Search for the cell housing the specified text and yield its [X, Y] center coordinate. 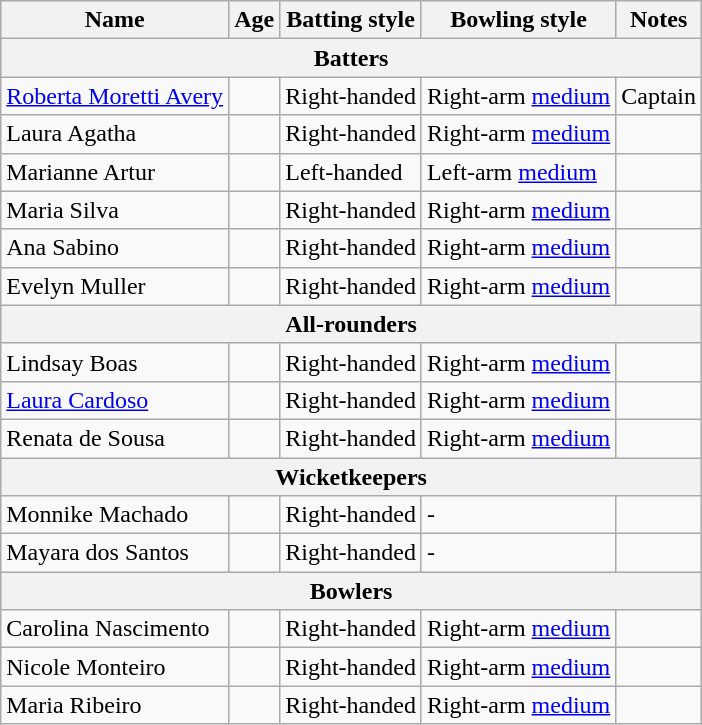
All-rounders [352, 324]
Marianne Artur [115, 172]
Name [115, 20]
Batters [352, 58]
Bowlers [352, 591]
Lindsay Boas [115, 362]
Laura Agatha [115, 134]
Left-handed [351, 172]
Wicketkeepers [352, 477]
Nicole Monteiro [115, 667]
Roberta Moretti Avery [115, 96]
Maria Silva [115, 210]
Notes [659, 20]
Carolina Nascimento [115, 629]
Monnike Machado [115, 515]
Ana Sabino [115, 248]
Renata de Sousa [115, 438]
Left-arm medium [518, 172]
Evelyn Muller [115, 286]
Bowling style [518, 20]
Age [254, 20]
Batting style [351, 20]
Captain [659, 96]
Maria Ribeiro [115, 705]
Mayara dos Santos [115, 553]
Laura Cardoso [115, 400]
